Return [X, Y] of the center of cell containing provided text 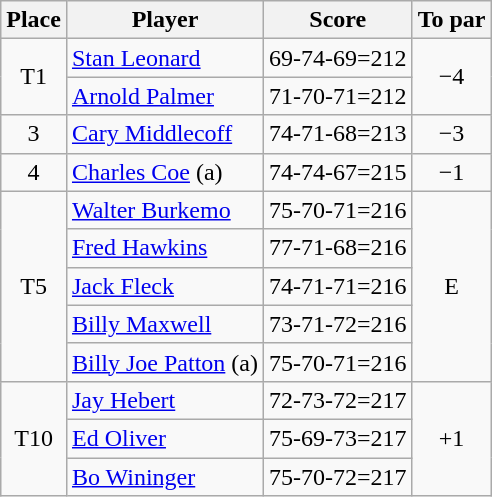
To par [452, 20]
Arnold Palmer [164, 96]
−3 [452, 134]
72-73-72=217 [338, 400]
74-74-67=215 [338, 172]
Score [338, 20]
T5 [34, 286]
Cary Middlecoff [164, 134]
74-71-71=216 [338, 286]
Bo Wininger [164, 477]
3 [34, 134]
74-71-68=213 [338, 134]
Stan Leonard [164, 58]
Charles Coe (a) [164, 172]
Billy Maxwell [164, 324]
73-71-72=216 [338, 324]
4 [34, 172]
Jack Fleck [164, 286]
Fred Hawkins [164, 248]
Billy Joe Patton (a) [164, 362]
T10 [34, 438]
Player [164, 20]
−4 [452, 77]
Jay Hebert [164, 400]
+1 [452, 438]
77-71-68=216 [338, 248]
−1 [452, 172]
71-70-71=212 [338, 96]
75-70-72=217 [338, 477]
E [452, 286]
75-69-73=217 [338, 438]
Place [34, 20]
Walter Burkemo [164, 210]
T1 [34, 77]
69-74-69=212 [338, 58]
Ed Oliver [164, 438]
